Return [X, Y] of the center of cell containing provided text 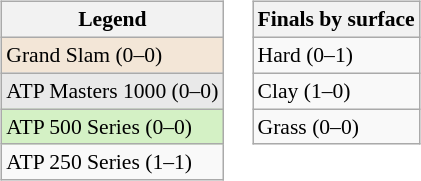
Hard (0–1) [336, 55]
Clay (1–0) [336, 91]
Legend [112, 20]
Grass (0–0) [336, 127]
Grand Slam (0–0) [112, 55]
ATP 250 Series (1–1) [112, 162]
Finals by surface [336, 20]
ATP Masters 1000 (0–0) [112, 91]
ATP 500 Series (0–0) [112, 127]
